Scan for the cell matching the given text and deliver its [x, y] coordinate at center. 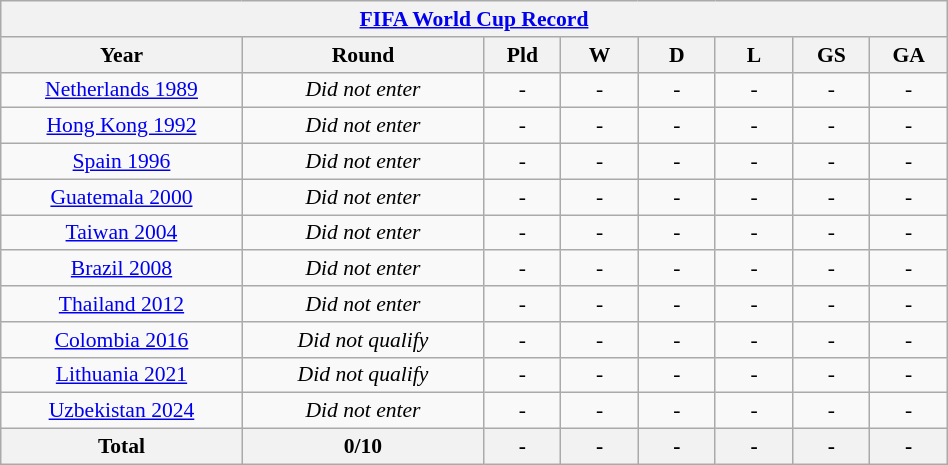
Year [122, 55]
Uzbekistan 2024 [122, 411]
GA [908, 55]
0/10 [362, 447]
Thailand 2012 [122, 304]
Total [122, 447]
Pld [522, 55]
W [600, 55]
Netherlands 1989 [122, 90]
D [676, 55]
Spain 1996 [122, 162]
Taiwan 2004 [122, 233]
GS [832, 55]
Hong Kong 1992 [122, 126]
Lithuania 2021 [122, 375]
Colombia 2016 [122, 340]
L [754, 55]
Brazil 2008 [122, 269]
Guatemala 2000 [122, 197]
Round [362, 55]
FIFA World Cup Record [474, 19]
